For the text-containing cell, return its midpoint in [X, Y] coordinate format. 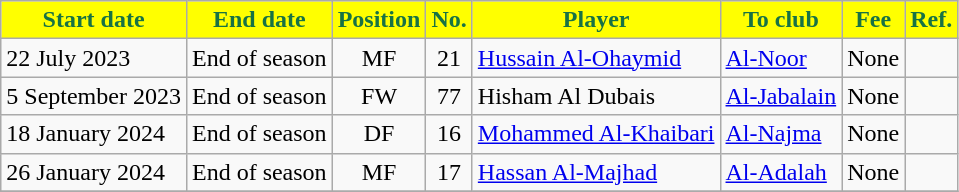
Al-Noor [781, 58]
Hassan Al-Majhad [596, 172]
26 January 2024 [94, 172]
16 [449, 134]
No. [449, 20]
22 July 2023 [94, 58]
To club [781, 20]
18 January 2024 [94, 134]
77 [449, 96]
Al-Jabalain [781, 96]
DF [379, 134]
Hussain Al-Ohaymid [596, 58]
Player [596, 20]
Position [379, 20]
Ref. [932, 20]
FW [379, 96]
17 [449, 172]
Start date [94, 20]
Al-Najma [781, 134]
End date [259, 20]
5 September 2023 [94, 96]
21 [449, 58]
Mohammed Al-Khaibari [596, 134]
Al-Adalah [781, 172]
Hisham Al Dubais [596, 96]
Fee [874, 20]
